Return [x, y] of the center of cell containing provided text 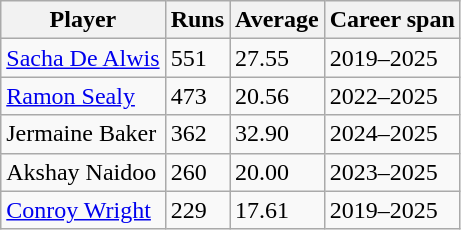
Conroy Wright [83, 210]
2024–2025 [392, 134]
Runs [197, 20]
Akshay Naidoo [83, 172]
27.55 [278, 58]
473 [197, 96]
229 [197, 210]
Player [83, 20]
Sacha De Alwis [83, 58]
Career span [392, 20]
20.00 [278, 172]
2023–2025 [392, 172]
551 [197, 58]
Ramon Sealy [83, 96]
32.90 [278, 134]
2022–2025 [392, 96]
260 [197, 172]
20.56 [278, 96]
17.61 [278, 210]
Jermaine Baker [83, 134]
Average [278, 20]
362 [197, 134]
